Capture the cell that displays the provided text and extract its (x, y) central coordinate. 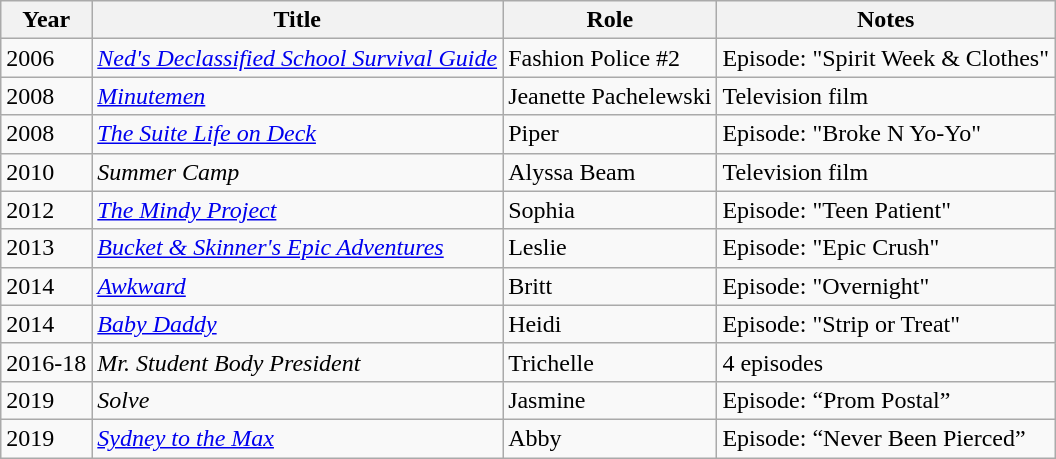
Sophia (610, 210)
Trichelle (610, 362)
Piper (610, 134)
Baby Daddy (298, 324)
Episode: “Prom Postal” (886, 400)
Alyssa Beam (610, 172)
Leslie (610, 248)
Episode: "Spirit Week & Clothes" (886, 58)
Year (46, 20)
Episode: "Overnight" (886, 286)
Summer Camp (298, 172)
Jasmine (610, 400)
Minutemen (298, 96)
Notes (886, 20)
Fashion Police #2 (610, 58)
Episode: “Never Been Pierced” (886, 438)
Title (298, 20)
Role (610, 20)
Episode: "Teen Patient" (886, 210)
Bucket & Skinner's Epic Adventures (298, 248)
Episode: "Epic Crush" (886, 248)
Awkward (298, 286)
2010 (46, 172)
Britt (610, 286)
Solve (298, 400)
Jeanette Pachelewski (610, 96)
2016-18 (46, 362)
Episode: "Broke N Yo-Yo" (886, 134)
Heidi (610, 324)
2006 (46, 58)
4 episodes (886, 362)
2013 (46, 248)
Ned's Declassified School Survival Guide (298, 58)
Episode: "Strip or Treat" (886, 324)
2012 (46, 210)
Sydney to the Max (298, 438)
Abby (610, 438)
Mr. Student Body President (298, 362)
The Suite Life on Deck (298, 134)
The Mindy Project (298, 210)
